Extract the (X, Y) coordinate from the center of the cell holding the provided text.  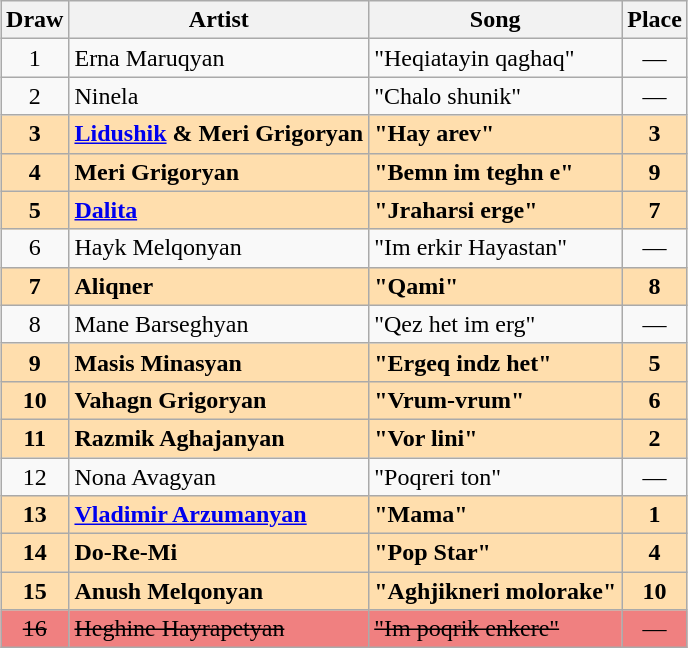
Aliqner (219, 286)
"Jraharsi erge" (496, 210)
"Aghjikneri molorake" (496, 591)
"Im poqrik enkere" (496, 629)
Vahagn Grigoryan (219, 400)
16 (35, 629)
13 (35, 515)
"Vor lini" (496, 438)
"Poqreri ton" (496, 477)
Mane Barseghyan (219, 324)
15 (35, 591)
Hayk Melqonyan (219, 248)
Place (655, 20)
Nona Avagyan (219, 477)
"Pop Star" (496, 553)
Song (496, 20)
Lidushik & Meri Grigoryan (219, 134)
Artist (219, 20)
"Chalo shunik" (496, 96)
Vladimir Arzumanyan (219, 515)
Draw (35, 20)
12 (35, 477)
"Mama" (496, 515)
"Qez het im erg" (496, 324)
11 (35, 438)
Meri Grigoryan (219, 172)
"Vrum-vrum" (496, 400)
Heghine Hayrapetyan (219, 629)
Dalita (219, 210)
14 (35, 553)
"Qami" (496, 286)
Do-Re-Mi (219, 553)
"Heqiatayin qaghaq" (496, 58)
Razmik Aghajanyan (219, 438)
"Im erkir Hayastan" (496, 248)
"Ergeq indz het" (496, 362)
"Hay arev" (496, 134)
Ninela (219, 96)
Anush Melqonyan (219, 591)
"Bemn im teghn e" (496, 172)
Masis Minasyan (219, 362)
Erna Maruqyan (219, 58)
